Find where the given text appears and provide that cell's center as (X, Y) coordinate. 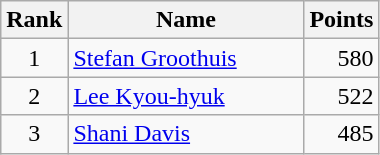
Stefan Groothuis (186, 58)
Name (186, 20)
Shani Davis (186, 134)
2 (34, 96)
Points (342, 20)
1 (34, 58)
3 (34, 134)
522 (342, 96)
580 (342, 58)
Rank (34, 20)
Lee Kyou-hyuk (186, 96)
485 (342, 134)
